Detect which cell encompasses the target text, then output its [X, Y] center coordinate. 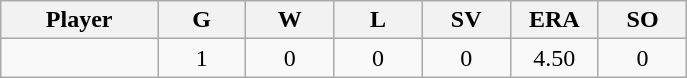
4.50 [554, 58]
Player [80, 20]
SV [466, 20]
SO [642, 20]
ERA [554, 20]
W [290, 20]
L [378, 20]
1 [202, 58]
G [202, 20]
